Search for the cell housing the specified text and yield its [x, y] center coordinate. 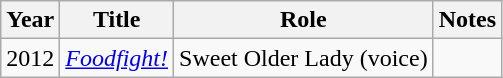
Role [304, 20]
Title [117, 20]
Sweet Older Lady (voice) [304, 58]
2012 [30, 58]
Foodfight! [117, 58]
Year [30, 20]
Notes [467, 20]
